Extract the [X, Y] coordinate from the center of the cell holding the provided text.  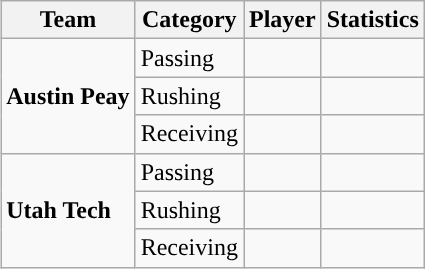
Team [68, 20]
Statistics [372, 20]
Utah Tech [68, 210]
Austin Peay [68, 96]
Player [283, 20]
Category [189, 20]
